Determine the (x, y) coordinate at the center of the cell enclosing the given text.  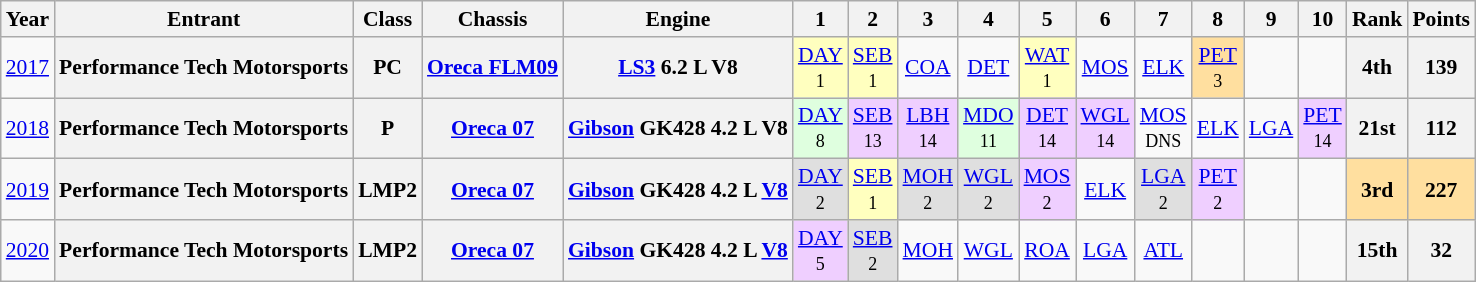
MOS2 (1048, 190)
1 (820, 19)
MOH (928, 250)
WGL2 (988, 190)
227 (1441, 190)
8 (1218, 19)
Class (388, 19)
ATL (1164, 250)
LS3 6.2 L V8 (678, 68)
DAY2 (820, 190)
LBH14 (928, 128)
LGA2 (1164, 190)
DAY 1 (820, 68)
DET14 (1048, 128)
ROA (1048, 250)
9 (1271, 19)
10 (1322, 19)
21st (1378, 128)
SEB 1 (873, 68)
PET14 (1322, 128)
MOH2 (928, 190)
4th (1378, 68)
MOS (1106, 68)
WGL (988, 250)
WAT 1 (1048, 68)
32 (1441, 250)
4 (988, 19)
3rd (1378, 190)
Rank (1378, 19)
WGL14 (1106, 128)
2019 (28, 190)
112 (1441, 128)
PC (388, 68)
SEB1 (873, 190)
2017 (28, 68)
7 (1164, 19)
DAY8 (820, 128)
Entrant (204, 19)
139 (1441, 68)
SEB2 (873, 250)
2 (873, 19)
DET (988, 68)
3 (928, 19)
DAY5 (820, 250)
5 (1048, 19)
P (388, 128)
Chassis (492, 19)
Year (28, 19)
SEB13 (873, 128)
2020 (28, 250)
2018 (28, 128)
Oreca FLM09 (492, 68)
Points (1441, 19)
MOSDNS (1164, 128)
Engine (678, 19)
PET 3 (1218, 68)
MDO11 (988, 128)
PET2 (1218, 190)
15th (1378, 250)
6 (1106, 19)
COA (928, 68)
